Identify which cell holds the provided text, then report its (X, Y) central coordinate. 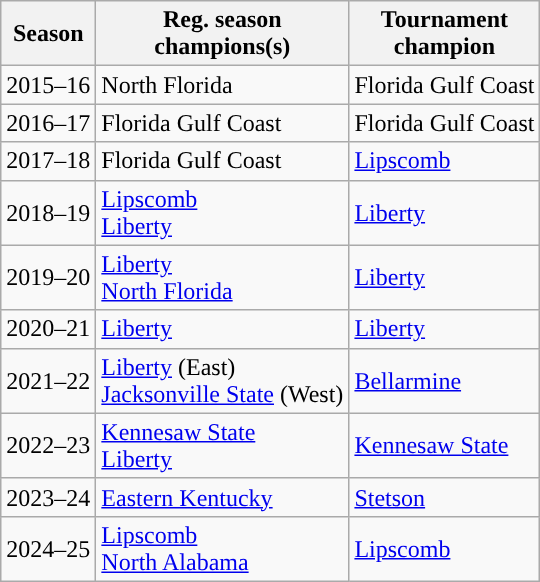
2018–19 (48, 212)
2023–24 (48, 497)
2024–25 (48, 548)
Liberty (East)Jacksonville State (West) (222, 380)
2021–22 (48, 380)
Kennesaw State (444, 446)
Bellarmine (444, 380)
Eastern Kentucky (222, 497)
2020–21 (48, 329)
2015–16 (48, 85)
2016–17 (48, 123)
Stetson (444, 497)
LipscombLiberty (222, 212)
Season (48, 34)
2017–18 (48, 161)
2022–23 (48, 446)
LibertyNorth Florida (222, 278)
North Florida (222, 85)
LipscombNorth Alabama (222, 548)
Tournamentchampion (444, 34)
Reg. seasonchampions(s) (222, 34)
2019–20 (48, 278)
Kennesaw StateLiberty (222, 446)
